Capture the cell that displays the provided text and extract its (x, y) central coordinate. 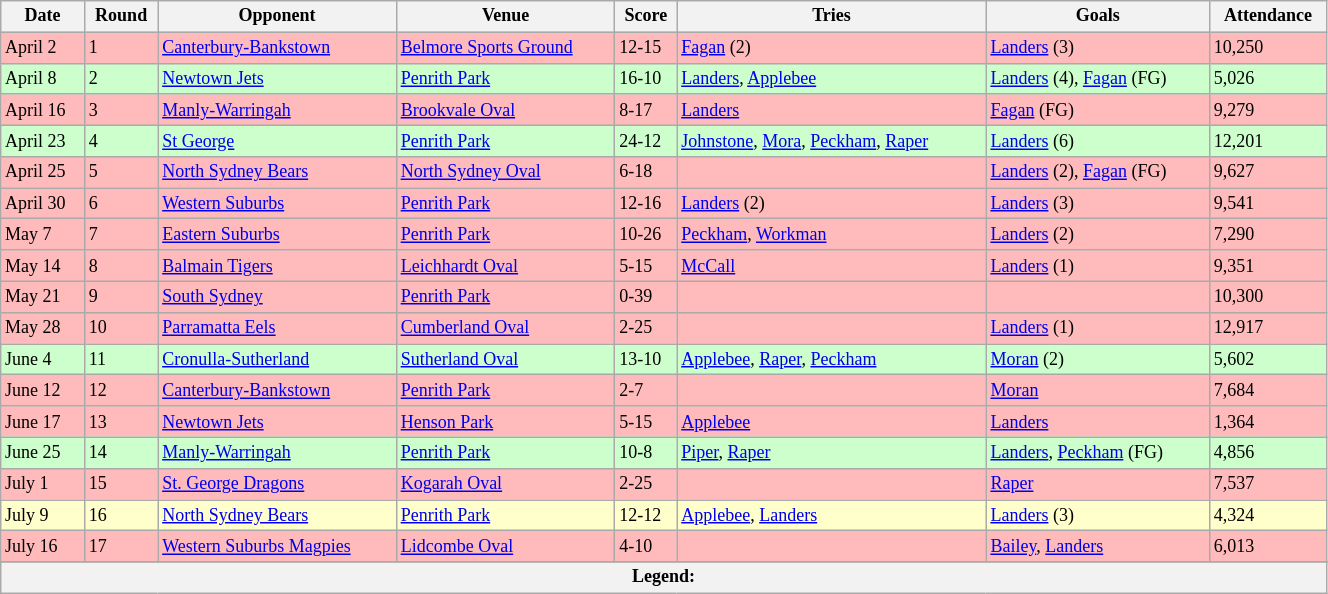
10-8 (646, 452)
Parramatta Eels (277, 328)
2-7 (646, 390)
Applebee, Landers (832, 516)
Landers (4), Fagan (FG) (1098, 78)
0-39 (646, 296)
Moran (1098, 390)
Date (43, 16)
Venue (505, 16)
Brookvale Oval (505, 110)
16-10 (646, 78)
Goals (1098, 16)
Round (120, 16)
Lidcombe Oval (505, 546)
June 12 (43, 390)
12-15 (646, 48)
May 28 (43, 328)
South Sydney (277, 296)
1,364 (1268, 422)
Leichhardt Oval (505, 266)
April 25 (43, 172)
5,602 (1268, 360)
9,351 (1268, 266)
July 1 (43, 484)
Western Suburbs Magpies (277, 546)
9,541 (1268, 204)
Landers, Applebee (832, 78)
Landers, Peckham (FG) (1098, 452)
Landers (2), Fagan (FG) (1098, 172)
Henson Park (505, 422)
May 7 (43, 234)
Fagan (2) (832, 48)
Opponent (277, 16)
6,013 (1268, 546)
10,300 (1268, 296)
St. George Dragons (277, 484)
12-16 (646, 204)
7,290 (1268, 234)
Sutherland Oval (505, 360)
10 (120, 328)
May 14 (43, 266)
17 (120, 546)
6 (120, 204)
Landers (6) (1098, 140)
Legend: (664, 578)
Bailey, Landers (1098, 546)
April 23 (43, 140)
12,917 (1268, 328)
4,324 (1268, 516)
14 (120, 452)
13-10 (646, 360)
13 (120, 422)
April 8 (43, 78)
12-12 (646, 516)
12,201 (1268, 140)
Cumberland Oval (505, 328)
9,627 (1268, 172)
4,856 (1268, 452)
12 (120, 390)
Cronulla-Sutherland (277, 360)
24-12 (646, 140)
North Sydney Oval (505, 172)
Raper (1098, 484)
Balmain Tigers (277, 266)
Piper, Raper (832, 452)
Moran (2) (1098, 360)
11 (120, 360)
Johnstone, Mora, Peckham, Raper (832, 140)
Score (646, 16)
4-10 (646, 546)
6-18 (646, 172)
15 (120, 484)
2 (120, 78)
June 17 (43, 422)
7 (120, 234)
Peckham, Workman (832, 234)
June 4 (43, 360)
3 (120, 110)
7,537 (1268, 484)
9,279 (1268, 110)
10,250 (1268, 48)
5 (120, 172)
7,684 (1268, 390)
8-17 (646, 110)
Belmore Sports Ground (505, 48)
May 21 (43, 296)
16 (120, 516)
Attendance (1268, 16)
4 (120, 140)
Applebee, Raper, Peckham (832, 360)
9 (120, 296)
June 25 (43, 452)
McCall (832, 266)
April 2 (43, 48)
April 16 (43, 110)
1 (120, 48)
April 30 (43, 204)
July 16 (43, 546)
5,026 (1268, 78)
10-26 (646, 234)
St George (277, 140)
Fagan (FG) (1098, 110)
Kogarah Oval (505, 484)
July 9 (43, 516)
Western Suburbs (277, 204)
Applebee (832, 422)
Eastern Suburbs (277, 234)
8 (120, 266)
Tries (832, 16)
